Provide the [X, Y] coordinate of the cell's center where the given text is located.  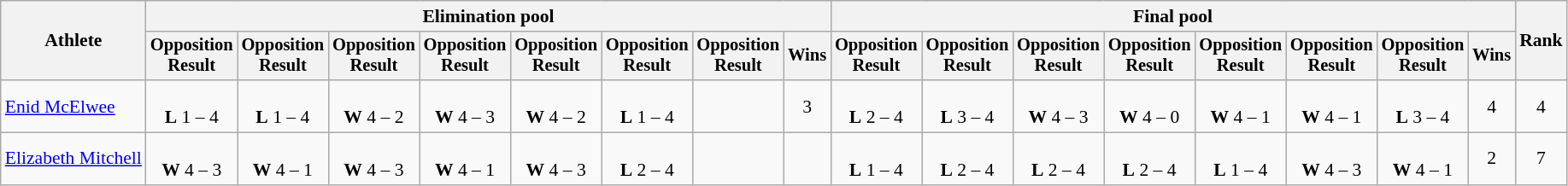
Elizabeth Mitchell [73, 159]
2 [1492, 159]
Athlete [73, 41]
W 4 – 0 [1150, 106]
Elimination pool [489, 16]
Final pool [1172, 16]
3 [807, 106]
Rank [1542, 41]
Enid McElwee [73, 106]
7 [1542, 159]
